Capture the cell that displays the provided text and extract its (x, y) central coordinate. 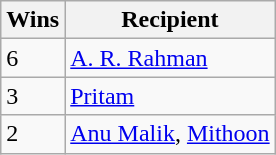
Wins (33, 20)
Recipient (170, 20)
A. R. Rahman (170, 58)
Anu Malik, Mithoon (170, 134)
2 (33, 134)
3 (33, 96)
Pritam (170, 96)
6 (33, 58)
